For the text-containing cell, return its midpoint in (x, y) coordinate format. 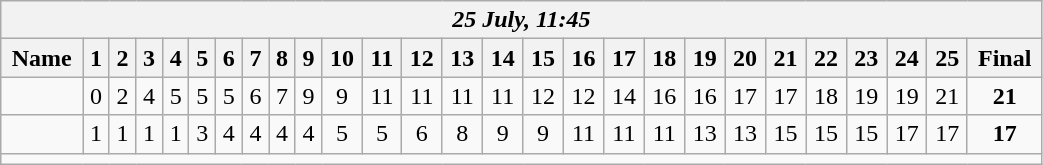
Name (42, 58)
22 (826, 58)
23 (866, 58)
25 (947, 58)
Final (1004, 58)
10 (342, 58)
24 (907, 58)
25 July, 11:45 (522, 20)
20 (745, 58)
0 (96, 96)
